Output the (x, y) coordinate of the center of the cell containing the given text.  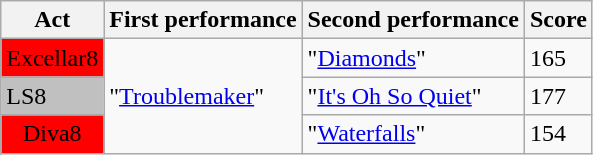
Score (558, 20)
"It's Oh So Quiet" (413, 96)
Diva8 (52, 134)
Excellar8 (52, 58)
First performance (203, 20)
154 (558, 134)
Second performance (413, 20)
"Diamonds" (413, 58)
177 (558, 96)
Act (52, 20)
LS8 (52, 96)
"Troublemaker" (203, 96)
"Waterfalls" (413, 134)
165 (558, 58)
